From the cell containing the given text, extract its center point as [x, y] coordinate. 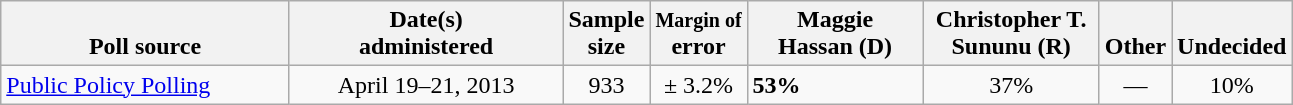
37% [1011, 85]
Other [1135, 34]
— [1135, 85]
Margin oferror [698, 34]
April 19–21, 2013 [426, 85]
± 3.2% [698, 85]
Undecided [1232, 34]
Public Policy Polling [146, 85]
10% [1232, 85]
53% [835, 85]
Date(s)administered [426, 34]
Christopher T.Sununu (R) [1011, 34]
Poll source [146, 34]
933 [606, 85]
MaggieHassan (D) [835, 34]
Samplesize [606, 34]
